Scan for the cell matching the given text and deliver its [x, y] coordinate at center. 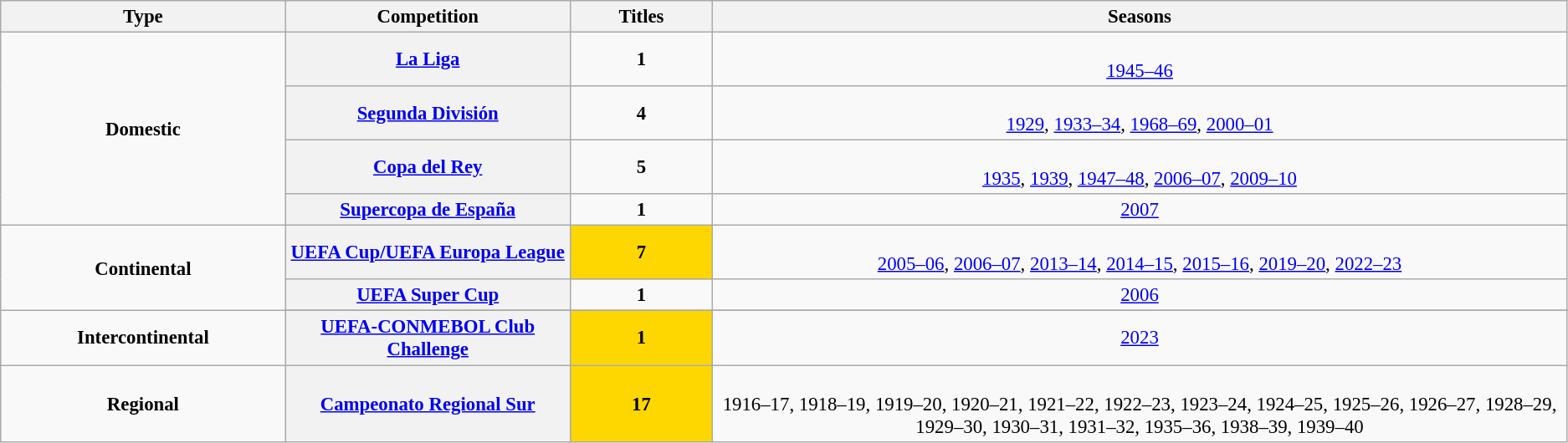
5 [641, 167]
17 [641, 404]
Seasons [1140, 17]
Regional [143, 404]
2007 [1140, 210]
UEFA Cup/UEFA Europa League [428, 252]
7 [641, 252]
1935, 1939, 1947–48, 2006–07, 2009–10 [1140, 167]
Continental [143, 268]
1945–46 [1140, 60]
UEFA Super Cup [428, 295]
Intercontinental [143, 338]
2023 [1140, 338]
La Liga [428, 60]
2006 [1140, 295]
Campeonato Regional Sur [428, 404]
2005–06, 2006–07, 2013–14, 2014–15, 2015–16, 2019–20, 2022–23 [1140, 252]
Supercopa de España [428, 210]
Competition [428, 17]
Type [143, 17]
Titles [641, 17]
1929, 1933–34, 1968–69, 2000–01 [1140, 114]
UEFA-CONMEBOL Club Challenge [428, 338]
Segunda División [428, 114]
Domestic [143, 129]
4 [641, 114]
Copa del Rey [428, 167]
